Find where the given text appears and provide that cell's center as [x, y] coordinate. 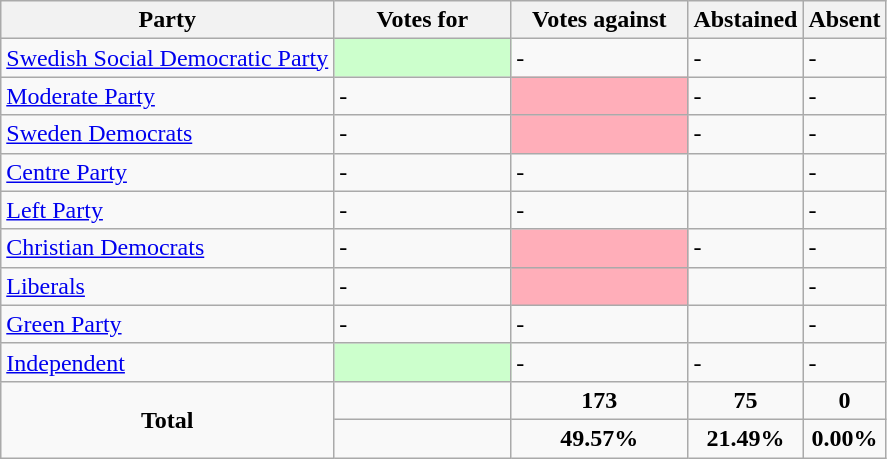
Absent [844, 20]
Votes for [422, 20]
0.00% [844, 438]
Votes against [600, 20]
Independent [168, 362]
173 [600, 400]
49.57% [600, 438]
Liberals [168, 286]
Centre Party [168, 172]
75 [746, 400]
Christian Democrats [168, 248]
21.49% [746, 438]
Swedish Social Democratic Party [168, 58]
Total [168, 419]
Sweden Democrats [168, 134]
Green Party [168, 324]
Moderate Party [168, 96]
Party [168, 20]
Left Party [168, 210]
0 [844, 400]
Abstained [746, 20]
